Determine the (x, y) coordinate at the center of the cell enclosing the given text.  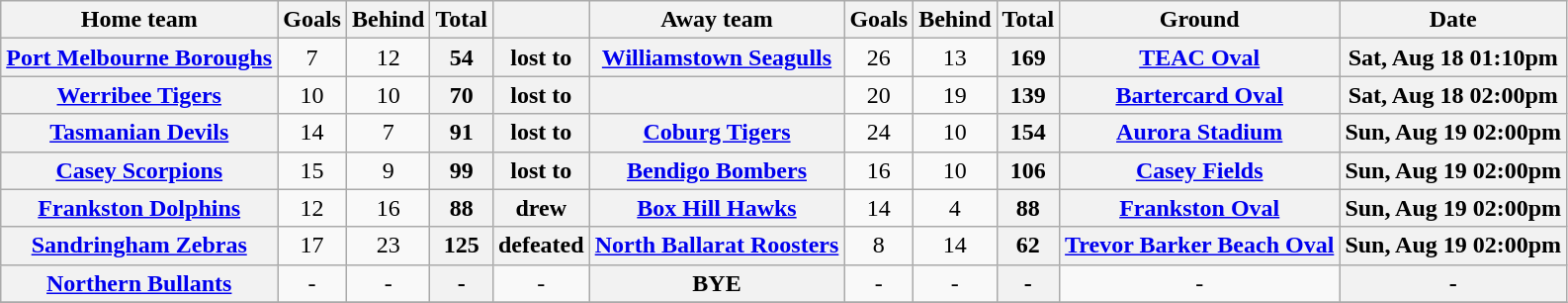
15 (312, 170)
Northern Bullants (139, 283)
TEAC Oval (1200, 57)
19 (955, 95)
Trevor Barker Beach Oval (1200, 246)
Casey Scorpions (139, 170)
Port Melbourne Boroughs (139, 57)
Sandringham Zebras (139, 246)
13 (955, 57)
20 (879, 95)
62 (1028, 246)
Home team (139, 20)
26 (879, 57)
17 (312, 246)
Date (1453, 20)
Aurora Stadium (1200, 133)
70 (462, 95)
Sat, Aug 18 01:10pm (1453, 57)
8 (879, 246)
drew (541, 208)
North Ballarat Roosters (717, 246)
125 (462, 246)
defeated (541, 246)
Bendigo Bombers (717, 170)
139 (1028, 95)
Werribee Tigers (139, 95)
Coburg Tigers (717, 133)
91 (462, 133)
106 (1028, 170)
154 (1028, 133)
4 (955, 208)
54 (462, 57)
Box Hill Hawks (717, 208)
Sat, Aug 18 02:00pm (1453, 95)
Ground (1200, 20)
Bartercard Oval (1200, 95)
Frankston Oval (1200, 208)
23 (388, 246)
Casey Fields (1200, 170)
Away team (717, 20)
9 (388, 170)
Tasmanian Devils (139, 133)
Williamstown Seagulls (717, 57)
Frankston Dolphins (139, 208)
99 (462, 170)
24 (879, 133)
BYE (717, 283)
169 (1028, 57)
